Search for the cell housing the specified text and yield its [x, y] center coordinate. 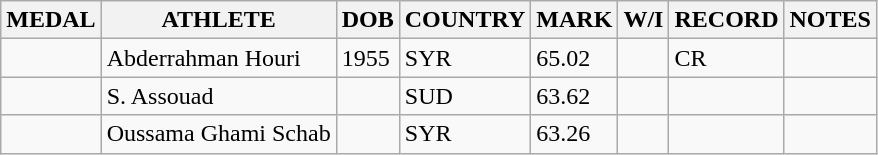
MARK [574, 20]
ATHLETE [218, 20]
SUD [465, 96]
S. Assouad [218, 96]
DOB [368, 20]
NOTES [830, 20]
RECORD [726, 20]
COUNTRY [465, 20]
65.02 [574, 58]
63.62 [574, 96]
MEDAL [51, 20]
63.26 [574, 134]
CR [726, 58]
W/I [644, 20]
Oussama Ghami Schab [218, 134]
1955 [368, 58]
Abderrahman Houri [218, 58]
